Provide the [X, Y] coordinate of the cell's center where the given text is located.  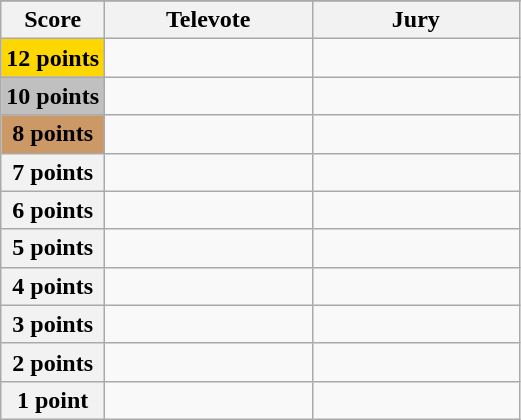
2 points [53, 362]
1 point [53, 400]
12 points [53, 58]
5 points [53, 248]
8 points [53, 134]
6 points [53, 210]
4 points [53, 286]
Score [53, 20]
7 points [53, 172]
3 points [53, 324]
10 points [53, 96]
Televote [209, 20]
Jury [416, 20]
